Locate the cell with the specified text and output its (X, Y) center coordinate. 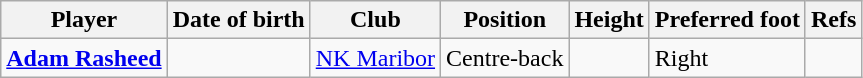
Player (84, 20)
Club (375, 20)
Right (727, 58)
Height (609, 20)
NK Maribor (375, 58)
Preferred foot (727, 20)
Centre-back (505, 58)
Date of birth (238, 20)
Refs (833, 20)
Adam Rasheed (84, 58)
Position (505, 20)
